Find where the given text appears and provide that cell's center as [X, Y] coordinate. 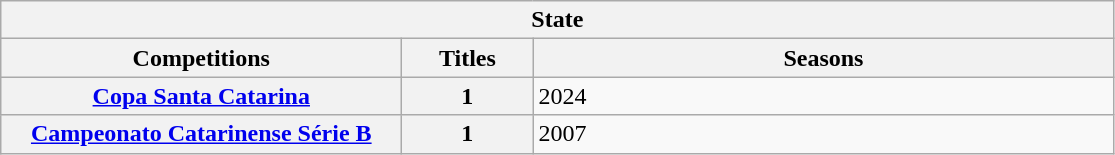
2007 [824, 134]
Titles [468, 58]
Competitions [202, 58]
2024 [824, 96]
Campeonato Catarinense Série B [202, 134]
State [558, 20]
Copa Santa Catarina [202, 96]
Seasons [824, 58]
